Find where the given text appears and provide that cell's center as [x, y] coordinate. 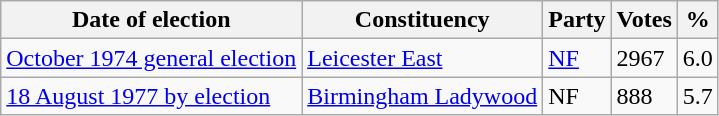
2967 [644, 58]
Leicester East [422, 58]
October 1974 general election [152, 58]
Constituency [422, 20]
888 [644, 96]
Birmingham Ladywood [422, 96]
Party [577, 20]
5.7 [698, 96]
Date of election [152, 20]
Votes [644, 20]
18 August 1977 by election [152, 96]
6.0 [698, 58]
% [698, 20]
